For the text-containing cell, return its midpoint in [x, y] coordinate format. 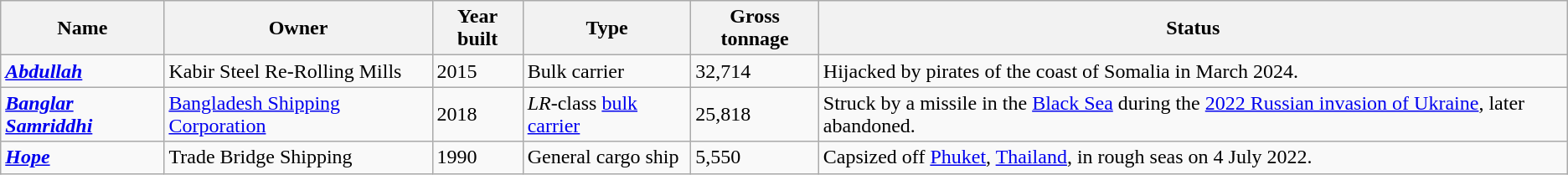
2015 [477, 71]
Banglar Samriddhi [82, 114]
Bangladesh Shipping Corporation [298, 114]
Type [606, 28]
Trade Bridge Shipping [298, 157]
Struck by a missile in the Black Sea during the 2022 Russian invasion of Ukraine, later abandoned. [1193, 114]
5,550 [755, 157]
LR-class bulk carrier [606, 114]
Gross tonnage [755, 28]
Status [1193, 28]
Capsized off Phuket, Thailand, in rough seas on 4 July 2022. [1193, 157]
Year built [477, 28]
Hijacked by pirates of the coast of Somalia in March 2024. [1193, 71]
Owner [298, 28]
32,714 [755, 71]
25,818 [755, 114]
2018 [477, 114]
Bulk carrier [606, 71]
1990 [477, 157]
General cargo ship [606, 157]
Abdullah [82, 71]
Kabir Steel Re-Rolling Mills [298, 71]
Hope [82, 157]
Name [82, 28]
